Pinpoint the cell where the given text exists, returning its [x, y] midpoint coordinate. 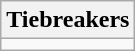
Tiebreakers [68, 20]
